Provide the (x, y) coordinate of the cell's center where the given text is located.  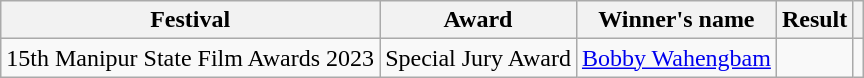
Award (478, 20)
15th Manipur State Film Awards 2023 (190, 58)
Bobby Wahengbam (676, 58)
Winner's name (676, 20)
Special Jury Award (478, 58)
Festival (190, 20)
Result (814, 20)
